From the cell containing the given text, extract its center point as [X, Y] coordinate. 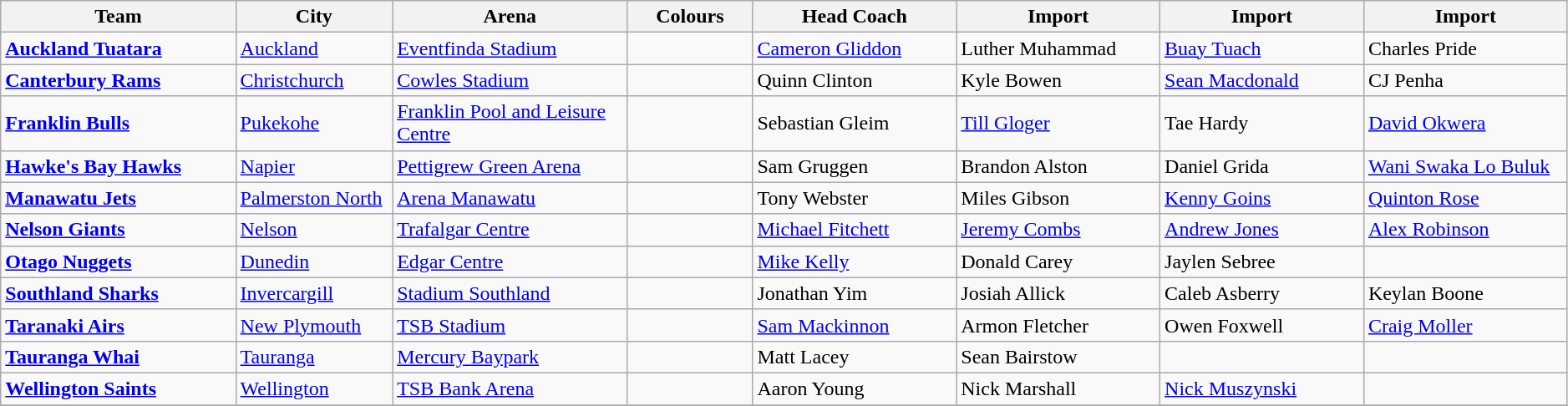
Quinton Rose [1465, 198]
Hawke's Bay Hawks [119, 166]
Cowles Stadium [510, 80]
Armon Fletcher [1058, 325]
Sam Gruggen [855, 166]
Manawatu Jets [119, 198]
Buay Tuach [1262, 48]
Tauranga [314, 357]
Taranaki Airs [119, 325]
Till Gloger [1058, 124]
Wellington [314, 388]
Arena Manawatu [510, 198]
Matt Lacey [855, 357]
Palmerston North [314, 198]
Sebastian Gleim [855, 124]
Keylan Boone [1465, 293]
Southland Sharks [119, 293]
Cameron Gliddon [855, 48]
Mercury Baypark [510, 357]
Wellington Saints [119, 388]
Jonathan Yim [855, 293]
Josiah Allick [1058, 293]
Aaron Young [855, 388]
Sean Bairstow [1058, 357]
Pettigrew Green Arena [510, 166]
Nelson [314, 230]
Arena [510, 17]
Nick Marshall [1058, 388]
Stadium Southland [510, 293]
Wani Swaka Lo Buluk [1465, 166]
Brandon Alston [1058, 166]
TSB Stadium [510, 325]
David Okwera [1465, 124]
Dunedin [314, 261]
Franklin Pool and Leisure Centre [510, 124]
Luther Muhammad [1058, 48]
Charles Pride [1465, 48]
Franklin Bulls [119, 124]
Donald Carey [1058, 261]
Trafalgar Centre [510, 230]
Sam Mackinnon [855, 325]
Miles Gibson [1058, 198]
Mike Kelly [855, 261]
Invercargill [314, 293]
Tae Hardy [1262, 124]
Nelson Giants [119, 230]
Quinn Clinton [855, 80]
Otago Nuggets [119, 261]
Kenny Goins [1262, 198]
Napier [314, 166]
Auckland Tuatara [119, 48]
Alex Robinson [1465, 230]
Jeremy Combs [1058, 230]
Canterbury Rams [119, 80]
Head Coach [855, 17]
Eventfinda Stadium [510, 48]
Michael Fitchett [855, 230]
Tauranga Whai [119, 357]
Nick Muszynski [1262, 388]
Jaylen Sebree [1262, 261]
Pukekohe [314, 124]
Owen Foxwell [1262, 325]
Caleb Asberry [1262, 293]
Kyle Bowen [1058, 80]
Colours [690, 17]
New Plymouth [314, 325]
CJ Penha [1465, 80]
Team [119, 17]
Edgar Centre [510, 261]
Auckland [314, 48]
Sean Macdonald [1262, 80]
Daniel Grida [1262, 166]
Andrew Jones [1262, 230]
Christchurch [314, 80]
Craig Moller [1465, 325]
TSB Bank Arena [510, 388]
Tony Webster [855, 198]
City [314, 17]
